Detect which cell encompasses the target text, then output its (X, Y) center coordinate. 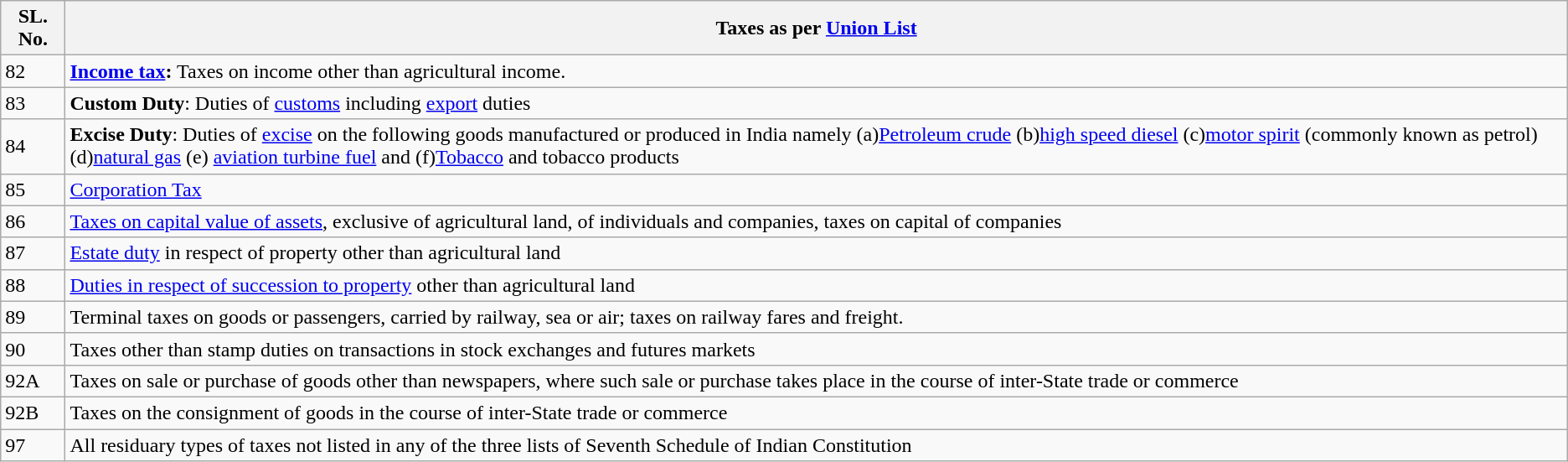
97 (34, 445)
92A (34, 381)
87 (34, 253)
90 (34, 349)
89 (34, 317)
Estate duty in respect of property other than agricultural land (816, 253)
82 (34, 71)
All residuary types of taxes not listed in any of the three lists of Seventh Schedule of Indian Constitution (816, 445)
88 (34, 285)
83 (34, 103)
Taxes as per Union List (816, 29)
Taxes on capital value of assets, exclusive of agricultural land, of individuals and companies, taxes on capital of companies (816, 221)
Terminal taxes on goods or passengers, carried by railway, sea or air; taxes on railway fares and freight. (816, 317)
85 (34, 189)
Income tax: Taxes on income other than agricultural income. (816, 71)
86 (34, 221)
Taxes other than stamp duties on transactions in stock exchanges and futures markets (816, 349)
SL. No. (34, 29)
Corporation Tax (816, 189)
Duties in respect of succession to property other than agricultural land (816, 285)
Taxes on sale or purchase of goods other than newspapers, where such sale or purchase takes place in the course of inter-State trade or commerce (816, 381)
Taxes on the consignment of goods in the course of inter-State trade or commerce (816, 413)
Custom Duty: Duties of customs including export duties (816, 103)
84 (34, 146)
92B (34, 413)
